Return the [X, Y] coordinate for the center point of the cell that contains the specified text.  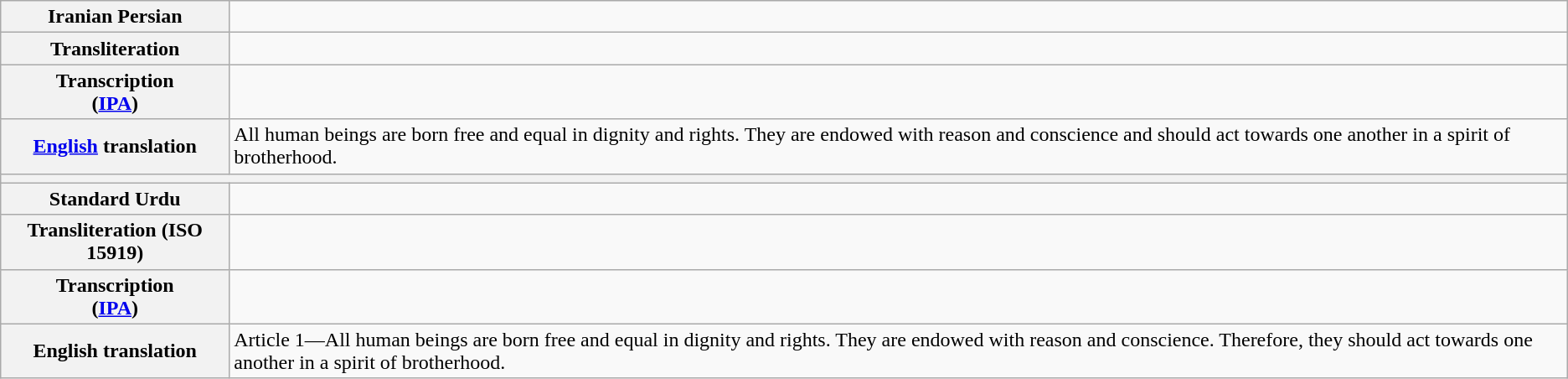
Iranian Persian [116, 17]
Standard Urdu [116, 199]
Transliteration (ISO 15919) [116, 241]
Transliteration [116, 49]
